From the cell containing the given text, extract its center point as [x, y] coordinate. 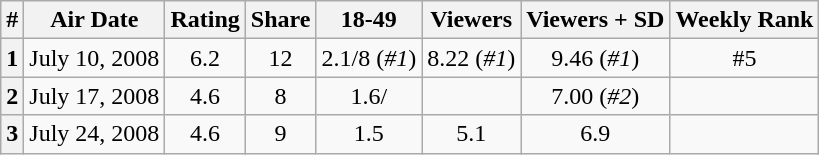
2.1/8 (#1) [369, 58]
#5 [744, 58]
1 [12, 58]
1.6/ [369, 96]
Weekly Rank [744, 20]
2 [12, 96]
6.9 [596, 134]
8 [280, 96]
12 [280, 58]
July 10, 2008 [94, 58]
3 [12, 134]
18-49 [369, 20]
9.46 (#1) [596, 58]
Viewers + SD [596, 20]
1.5 [369, 134]
5.1 [472, 134]
6.2 [205, 58]
# [12, 20]
Air Date [94, 20]
Viewers [472, 20]
9 [280, 134]
July 24, 2008 [94, 134]
7.00 (#2) [596, 96]
Rating [205, 20]
Share [280, 20]
8.22 (#1) [472, 58]
July 17, 2008 [94, 96]
